Locate the cell with the specified text and output its [x, y] center coordinate. 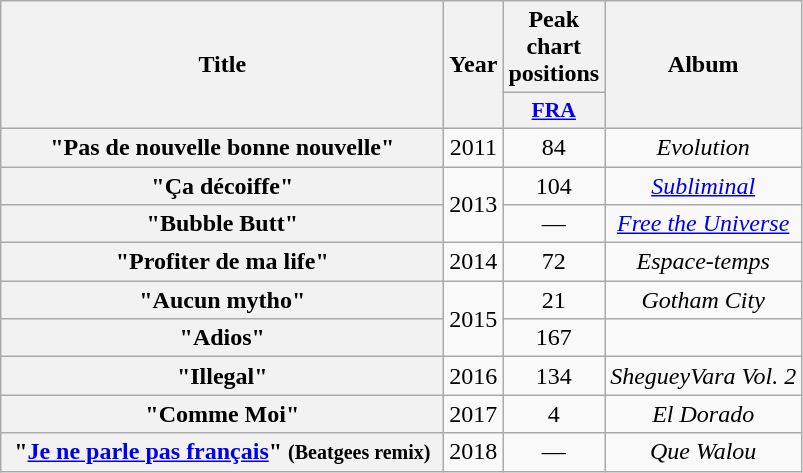
2018 [474, 452]
2017 [474, 414]
2016 [474, 376]
"Illegal" [222, 376]
"Pas de nouvelle bonne nouvelle" [222, 147]
"Ça décoiffe" [222, 185]
2013 [474, 204]
"Profiter de ma life" [222, 262]
El Dorado [704, 414]
Evolution [704, 147]
4 [554, 414]
Year [474, 65]
2014 [474, 262]
Peak chart positions [554, 47]
84 [554, 147]
Que Walou [704, 452]
134 [554, 376]
72 [554, 262]
ShegueyVara Vol. 2 [704, 376]
104 [554, 185]
21 [554, 300]
Subliminal [704, 185]
"Je ne parle pas français" (Beatgees remix) [222, 452]
167 [554, 338]
Free the Universe [704, 224]
2011 [474, 147]
Gotham City [704, 300]
Title [222, 65]
"Adios" [222, 338]
Espace-temps [704, 262]
FRA [554, 111]
"Comme Moi" [222, 414]
"Bubble Butt" [222, 224]
"Aucun mytho" [222, 300]
Album [704, 65]
2015 [474, 319]
